Return the [X, Y] coordinate for the center point of the cell that contains the specified text.  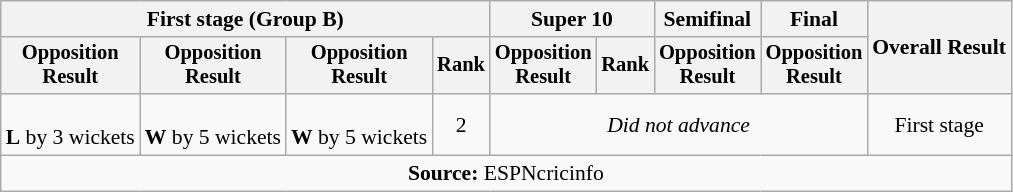
Semifinal [708, 19]
Source: ESPNcricinfo [506, 174]
Super 10 [572, 19]
Overall Result [939, 48]
First stage (Group B) [246, 19]
Final [814, 19]
Did not advance [678, 124]
2 [461, 124]
L by 3 wickets [70, 124]
First stage [939, 124]
